Output the [x, y] coordinate of the center of the cell containing the given text.  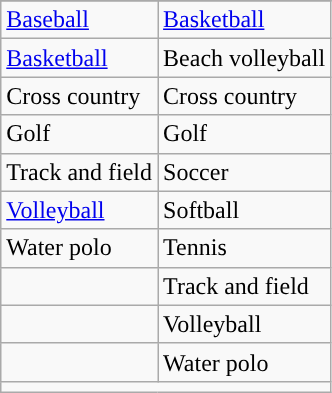
Soccer [244, 172]
Softball [244, 210]
Baseball [80, 20]
Tennis [244, 248]
Beach volleyball [244, 58]
